Output the [x, y] coordinate of the center of the cell containing the given text.  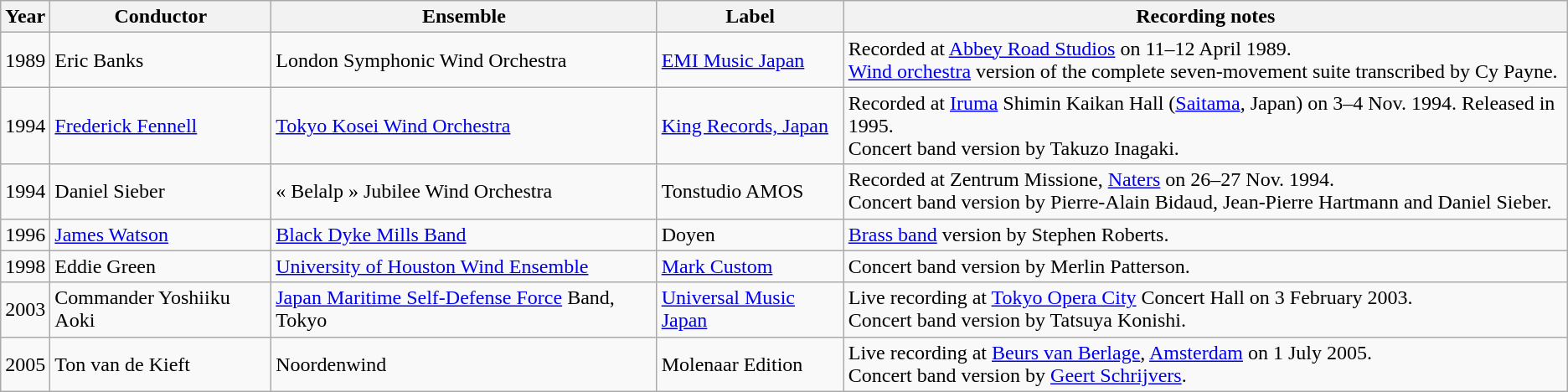
EMI Music Japan [750, 60]
« Belalp » Jubilee Wind Orchestra [464, 191]
Live recording at Tokyo Opera City Concert Hall on 3 February 2003.Concert band version by Tatsuya Konishi. [1205, 310]
Recording notes [1205, 17]
James Watson [161, 235]
Commander Yoshiiku Aoki [161, 310]
Tokyo Kosei Wind Orchestra [464, 126]
1989 [25, 60]
Brass band version by Stephen Roberts. [1205, 235]
University of Houston Wind Ensemble [464, 266]
Recorded at Zentrum Missione, Naters on 26–27 Nov. 1994.Concert band version by Pierre-Alain Bidaud, Jean-Pierre Hartmann and Daniel Sieber. [1205, 191]
Mark Custom [750, 266]
2003 [25, 310]
Recorded at Abbey Road Studios on 11–12 April 1989.Wind orchestra version of the complete seven-movement suite transcribed by Cy Payne. [1205, 60]
Universal Music Japan [750, 310]
London Symphonic Wind Orchestra [464, 60]
Recorded at Iruma Shimin Kaikan Hall (Saitama, Japan) on 3–4 Nov. 1994. Released in 1995.Concert band version by Takuzo Inagaki. [1205, 126]
Eric Banks [161, 60]
Black Dyke Mills Band [464, 235]
1996 [25, 235]
Daniel Sieber [161, 191]
1998 [25, 266]
Year [25, 17]
Tonstudio AMOS [750, 191]
Concert band version by Merlin Patterson. [1205, 266]
Molenaar Edition [750, 364]
Doyen [750, 235]
Eddie Green [161, 266]
Live recording at Beurs van Berlage, Amsterdam on 1 July 2005.Concert band version by Geert Schrijvers. [1205, 364]
King Records, Japan [750, 126]
2005 [25, 364]
Ensemble [464, 17]
Ton van de Kieft [161, 364]
Japan Maritime Self-Defense Force Band, Tokyo [464, 310]
Label [750, 17]
Noordenwind [464, 364]
Frederick Fennell [161, 126]
Conductor [161, 17]
